Return (X, Y) of the center of cell containing provided text 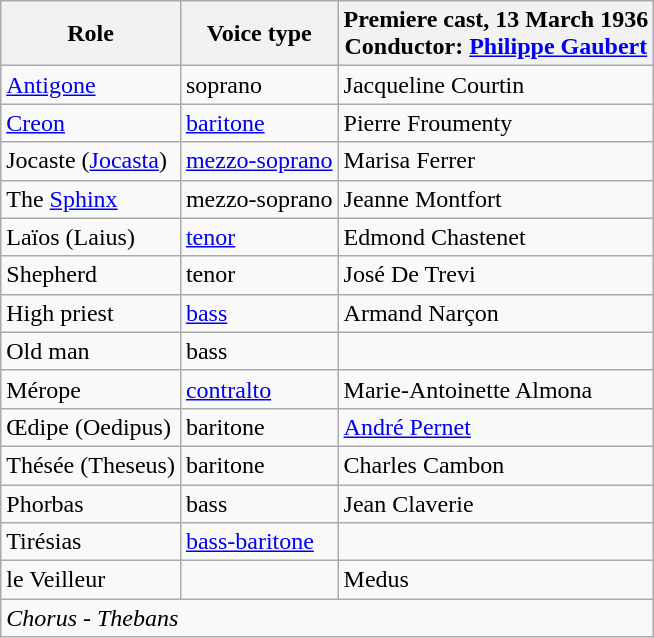
The Sphinx (91, 199)
Edmond Chastenet (496, 237)
bass-baritone (259, 542)
Old man (91, 351)
André Pernet (496, 427)
Pierre Froumenty (496, 123)
Medus (496, 580)
Thésée (Theseus) (91, 465)
Marisa Ferrer (496, 161)
Chorus - Thebans (328, 618)
High priest (91, 313)
Mérope (91, 389)
Marie-Antoinette Almona (496, 389)
Jacqueline Courtin (496, 85)
Shepherd (91, 275)
José De Trevi (496, 275)
Œdipe (Oedipus) (91, 427)
soprano (259, 85)
Premiere cast, 13 March 1936Conductor: Philippe Gaubert (496, 34)
Role (91, 34)
Antigone (91, 85)
Jocaste (Jocasta) (91, 161)
Creon (91, 123)
Jeanne Montfort (496, 199)
Charles Cambon (496, 465)
Armand Narçon (496, 313)
Voice type (259, 34)
Jean Claverie (496, 503)
le Veilleur (91, 580)
Laïos (Laius) (91, 237)
Phorbas (91, 503)
Tirésias (91, 542)
contralto (259, 389)
